Locate the cell with the specified text and output its (X, Y) center coordinate. 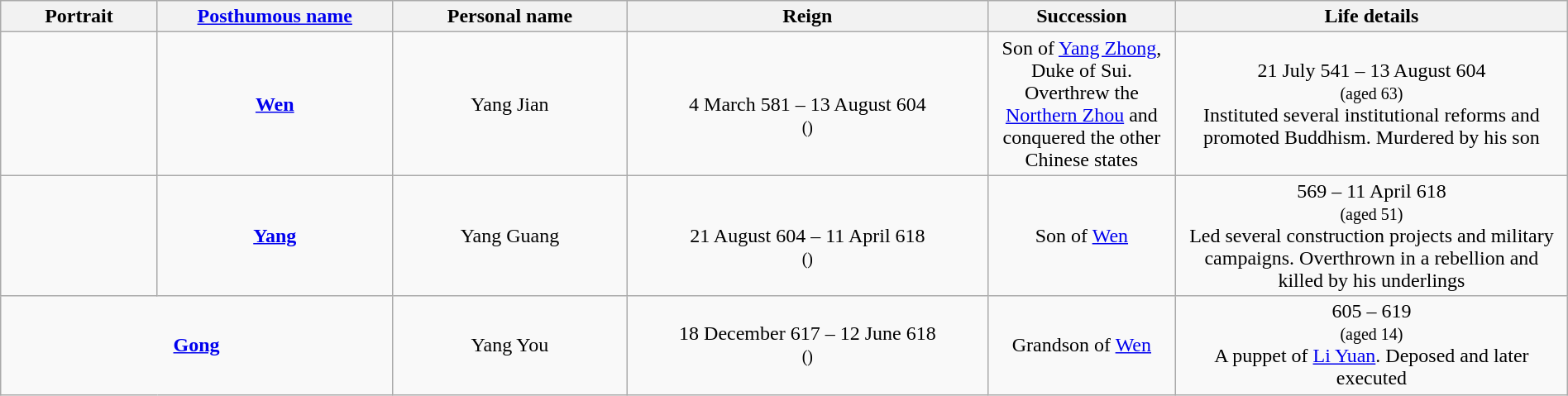
Son of Yang Zhong, Duke of Sui. Overthrew the Northern Zhou and conquered the other Chinese states (1082, 104)
Yang (275, 236)
18 December 617 – 12 June 618() (808, 346)
Posthumous name (275, 17)
Grandson of Wen (1082, 346)
4 March 581 – 13 August 604() (808, 104)
21 August 604 – 11 April 618() (808, 236)
Reign (808, 17)
Wen (275, 104)
Yang Jian (509, 104)
Personal name (509, 17)
Life details (1372, 17)
Yang You (509, 346)
Son of Wen (1082, 236)
Portrait (79, 17)
569 – 11 April 618(aged 51)Led several construction projects and military campaigns. Overthrown in a rebellion and killed by his underlings (1372, 236)
21 July 541 – 13 August 604(aged 63)Instituted several institutional reforms and promoted Buddhism. Murdered by his son (1372, 104)
Gong (197, 346)
605 – 619(aged 14)A puppet of Li Yuan. Deposed and later executed (1372, 346)
Succession (1082, 17)
Yang Guang (509, 236)
